Determine the [X, Y] coordinate at the center of the cell enclosing the given text.  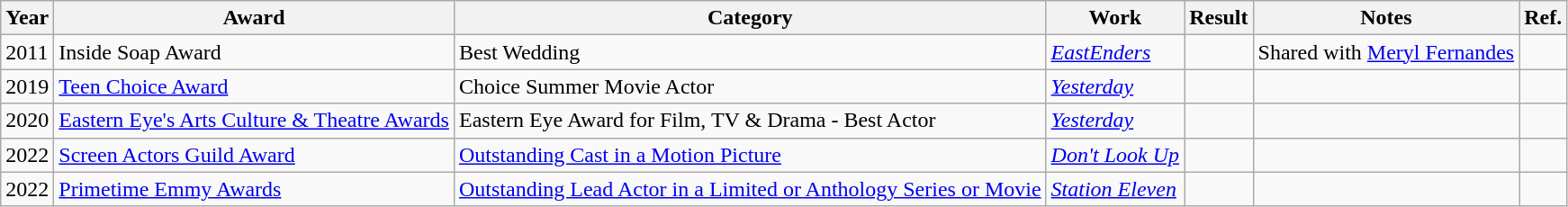
Eastern Eye's Arts Culture & Theatre Awards [254, 121]
2020 [27, 121]
Award [254, 18]
2011 [27, 52]
Primetime Emmy Awards [254, 189]
Eastern Eye Award for Film, TV & Drama - Best Actor [750, 121]
Category [750, 18]
Notes [1386, 18]
Choice Summer Movie Actor [750, 86]
Shared with Meryl Fernandes [1386, 52]
Teen Choice Award [254, 86]
Best Wedding [750, 52]
Inside Soap Award [254, 52]
2019 [27, 86]
Station Eleven [1115, 189]
Outstanding Cast in a Motion Picture [750, 155]
EastEnders [1115, 52]
Ref. [1543, 18]
Outstanding Lead Actor in a Limited or Anthology Series or Movie [750, 189]
Screen Actors Guild Award [254, 155]
Don't Look Up [1115, 155]
Year [27, 18]
Result [1219, 18]
Work [1115, 18]
